Scan for the cell matching the given text and deliver its (X, Y) coordinate at center. 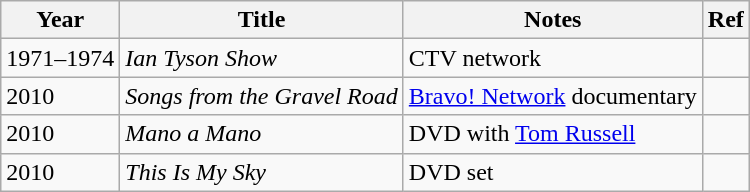
Year (60, 20)
DVD with Tom Russell (552, 134)
CTV network (552, 58)
Title (262, 20)
DVD set (552, 172)
Songs from the Gravel Road (262, 96)
Ref (726, 20)
Bravo! Network documentary (552, 96)
Mano a Mano (262, 134)
1971–1974 (60, 58)
Notes (552, 20)
Ian Tyson Show (262, 58)
This Is My Sky (262, 172)
